Extract the [X, Y] coordinate from the center of the cell holding the provided text.  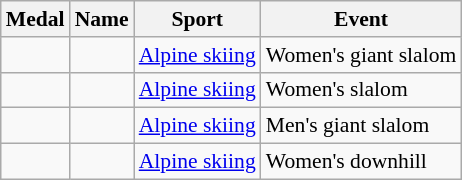
Medal [36, 19]
Sport [198, 19]
Name [102, 19]
Men's giant slalom [362, 126]
Women's downhill [362, 162]
Women's giant slalom [362, 55]
Event [362, 19]
Women's slalom [362, 90]
